Pinpoint the cell where the given text exists, returning its (X, Y) midpoint coordinate. 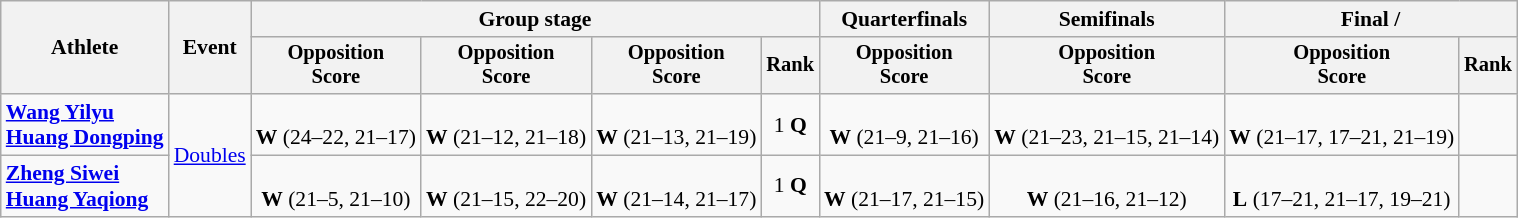
Doubles (210, 155)
Athlete (85, 48)
W (21–17, 17–21, 21–19) (1342, 124)
Zheng SiweiHuang Yaqiong (85, 186)
Group stage (535, 19)
Final / (1370, 19)
L (17–21, 21–17, 19–21) (1342, 186)
W (21–16, 21–12) (1106, 186)
W (21–13, 21–19) (676, 124)
Semifinals (1106, 19)
Event (210, 48)
W (21–17, 21–15) (904, 186)
W (21–9, 21–16) (904, 124)
W (21–12, 21–18) (506, 124)
Wang YilyuHuang Dongping (85, 124)
W (21–23, 21–15, 21–14) (1106, 124)
W (21–5, 21–10) (336, 186)
Quarterfinals (904, 19)
W (21–14, 21–17) (676, 186)
W (21–15, 22–20) (506, 186)
W (24–22, 21–17) (336, 124)
